Locate the cell with the specified text and output its (X, Y) center coordinate. 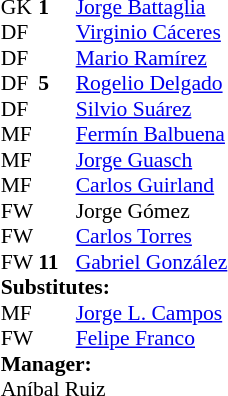
Felipe Franco (152, 339)
Manager: (114, 364)
Silvio Suárez (152, 109)
Carlos Torres (152, 237)
5 (57, 83)
Carlos Guirland (152, 185)
Gabriel González (152, 262)
Fermín Balbuena (152, 135)
Jorge Gómez (152, 211)
Substitutes: (114, 287)
Rogelio Delgado (152, 83)
Jorge L. Campos (152, 313)
Virginio Cáceres (152, 33)
11 (57, 262)
Jorge Guasch (152, 160)
Mario Ramírez (152, 58)
